Identify which cell holds the provided text, then report its (X, Y) central coordinate. 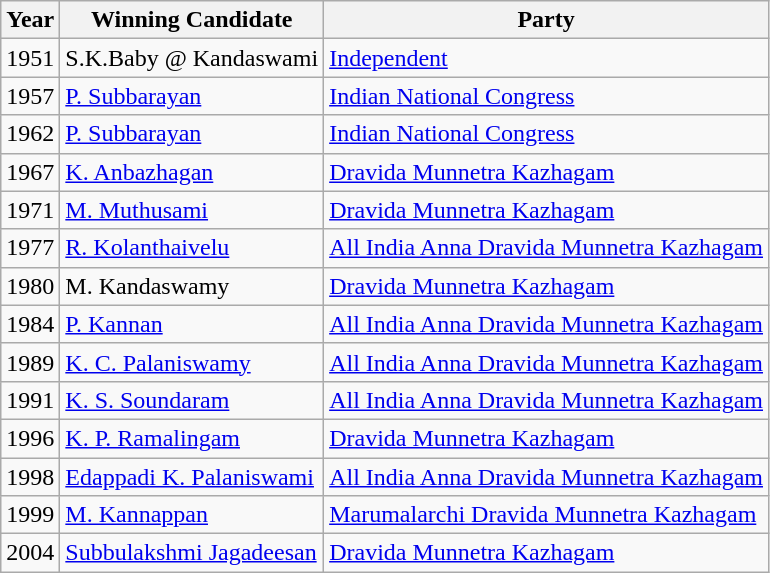
P. Kannan (192, 324)
1957 (30, 96)
M. Kandaswamy (192, 286)
Independent (546, 58)
1999 (30, 515)
1989 (30, 362)
Subbulakshmi Jagadeesan (192, 553)
Party (546, 20)
1996 (30, 438)
1977 (30, 248)
1967 (30, 172)
K. C. Palaniswamy (192, 362)
R. Kolanthaivelu (192, 248)
1998 (30, 477)
M. Muthusami (192, 210)
1991 (30, 400)
2004 (30, 553)
Marumalarchi Dravida Munnetra Kazhagam (546, 515)
S.K.Baby @ Kandaswami (192, 58)
Winning Candidate (192, 20)
K. P. Ramalingam (192, 438)
1980 (30, 286)
M. Kannappan (192, 515)
Edappadi K. Palaniswami (192, 477)
1951 (30, 58)
1984 (30, 324)
Year (30, 20)
K. S. Soundaram (192, 400)
1971 (30, 210)
1962 (30, 134)
K. Anbazhagan (192, 172)
